Search for the cell housing the specified text and yield its (X, Y) center coordinate. 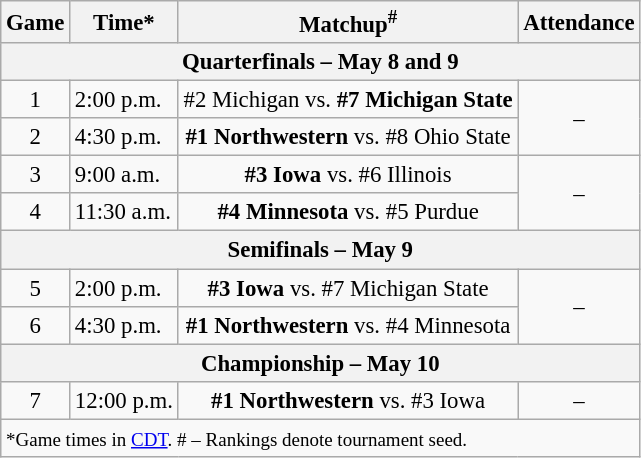
#2 Michigan vs. #7 Michigan State (348, 100)
7 (36, 400)
#3 Iowa vs. #7 Michigan State (348, 288)
#1 Northwestern vs. #3 Iowa (348, 400)
9:00 a.m. (124, 175)
11:30 a.m. (124, 213)
6 (36, 325)
#1 Northwestern vs. #4 Minnesota (348, 325)
Championship – May 10 (320, 363)
Attendance (579, 22)
5 (36, 288)
2 (36, 137)
4 (36, 213)
Time* (124, 22)
3 (36, 175)
#4 Minnesota vs. #5 Purdue (348, 213)
*Game times in CDT. # – Rankings denote tournament seed. (320, 438)
Matchup# (348, 22)
12:00 p.m. (124, 400)
1 (36, 100)
#3 Iowa vs. #6 Illinois (348, 175)
#1 Northwestern vs. #8 Ohio State (348, 137)
Game (36, 22)
Semifinals – May 9 (320, 250)
Quarterfinals – May 8 and 9 (320, 62)
